Detect which cell encompasses the target text, then output its (x, y) center coordinate. 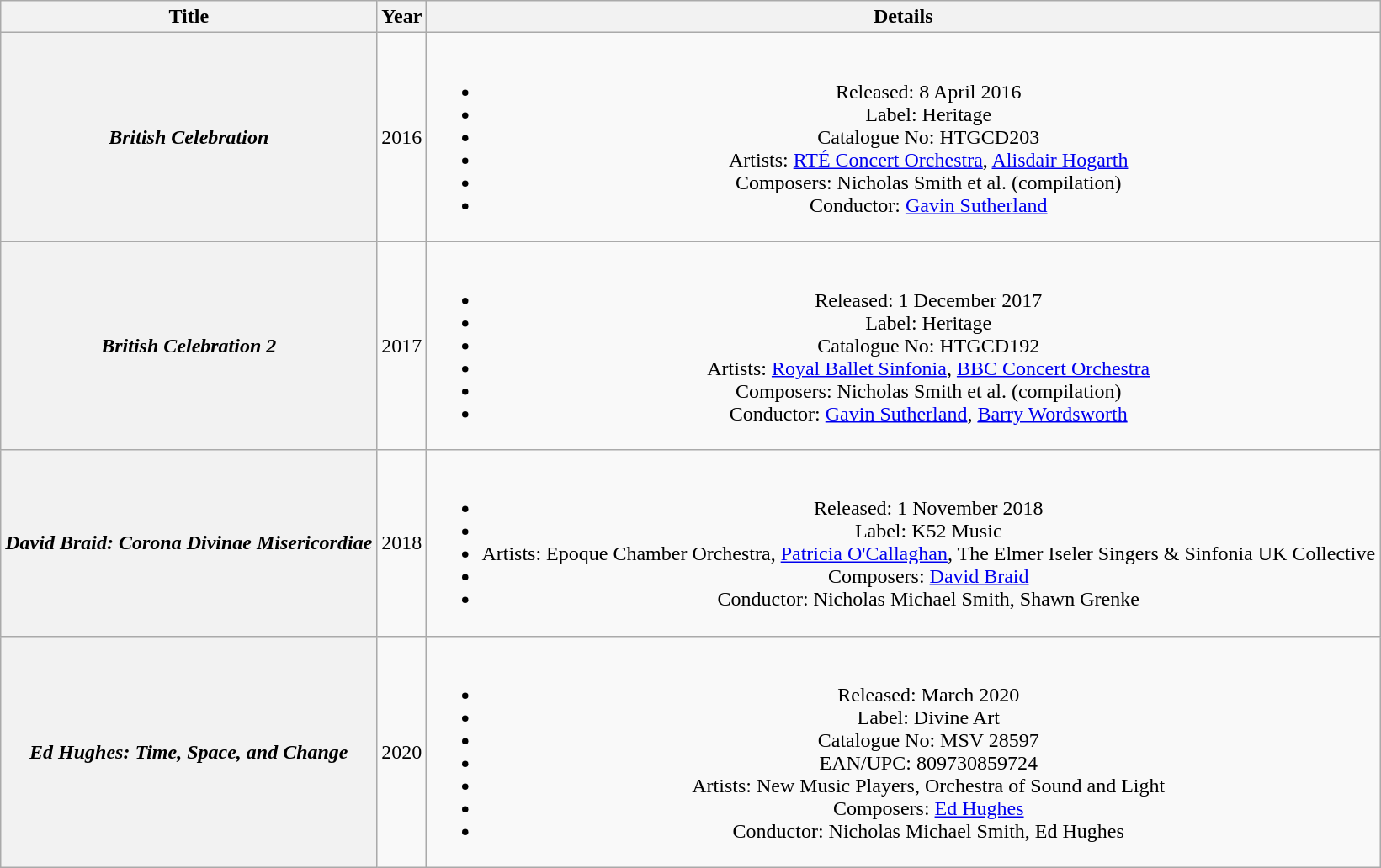
2017 (402, 346)
Year (402, 17)
2018 (402, 543)
Title (189, 17)
2020 (402, 752)
British Celebration (189, 137)
Details (904, 17)
Ed Hughes: Time, Space, and Change (189, 752)
British Celebration 2 (189, 346)
David Braid: Corona Divinae Misericordiae (189, 543)
2016 (402, 137)
